Find where the given text appears and provide that cell's center as (X, Y) coordinate. 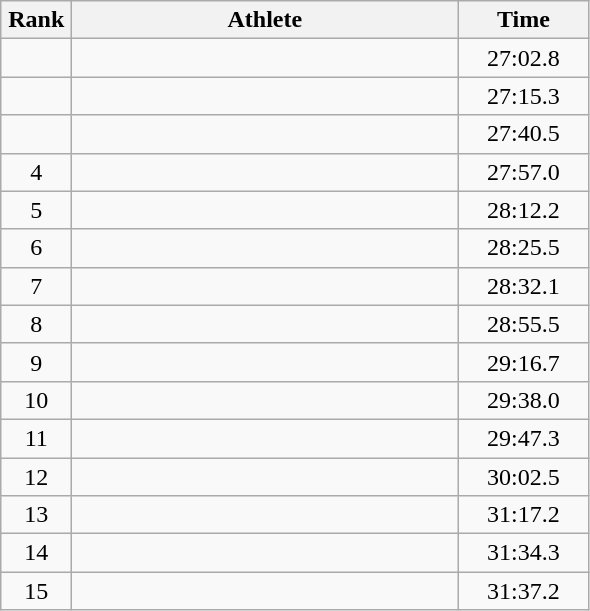
8 (36, 324)
9 (36, 362)
Time (524, 20)
15 (36, 591)
27:15.3 (524, 96)
13 (36, 515)
11 (36, 438)
4 (36, 172)
30:02.5 (524, 477)
28:32.1 (524, 286)
29:47.3 (524, 438)
31:34.3 (524, 553)
27:57.0 (524, 172)
6 (36, 248)
29:38.0 (524, 400)
Rank (36, 20)
29:16.7 (524, 362)
28:12.2 (524, 210)
27:02.8 (524, 58)
7 (36, 286)
31:37.2 (524, 591)
31:17.2 (524, 515)
5 (36, 210)
27:40.5 (524, 134)
14 (36, 553)
28:55.5 (524, 324)
12 (36, 477)
28:25.5 (524, 248)
Athlete (265, 20)
10 (36, 400)
